For the text-containing cell, return its midpoint in (x, y) coordinate format. 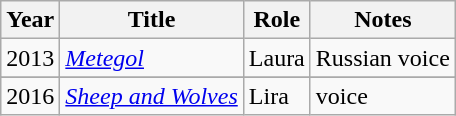
2013 (30, 58)
Sheep and Wolves (152, 96)
Russian voice (382, 58)
Lira (276, 96)
voice (382, 96)
Metegol (152, 58)
Year (30, 20)
2016 (30, 96)
Notes (382, 20)
Role (276, 20)
Laura (276, 58)
Title (152, 20)
